Identify which cell holds the provided text, then report its [X, Y] central coordinate. 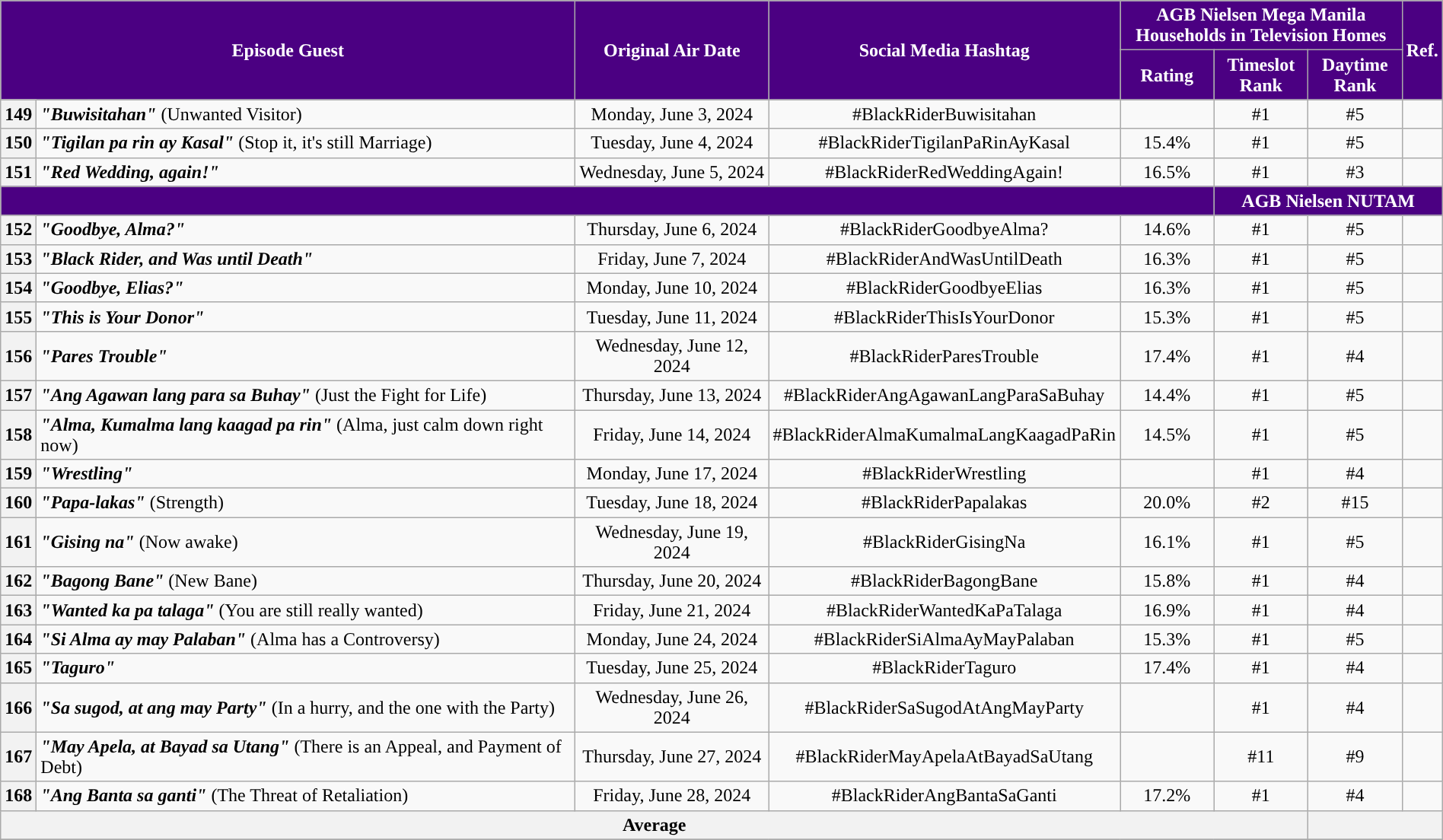
Friday, June 21, 2024 [672, 610]
Thursday, June 27, 2024 [672, 756]
#BlackRiderRedWeddingAgain! [944, 172]
Wednesday, June 26, 2024 [672, 708]
Tuesday, June 4, 2024 [672, 143]
160 [18, 503]
#BlackRiderTaguro [944, 668]
161 [18, 542]
166 [18, 708]
167 [18, 756]
156 [18, 356]
#BlackRiderAndWasUntilDeath [944, 259]
"Red Wedding, again!" [306, 172]
#BlackRiderPapalakas [944, 503]
153 [18, 259]
"Sa sugod, at ang may Party" (In a hurry, and the one with the Party) [306, 708]
15.4% [1167, 143]
Episode Guest [288, 50]
AGB Nielsen Mega Manila Households in Television Homes [1262, 26]
Thursday, June 13, 2024 [672, 395]
Timeslot Rank [1261, 75]
Tuesday, June 25, 2024 [672, 668]
17.2% [1167, 796]
#3 [1355, 172]
150 [18, 143]
#BlackRiderGoodbyeElias [944, 288]
"Gising na" (Now awake) [306, 542]
Friday, June 7, 2024 [672, 259]
159 [18, 474]
#BlackRiderAngBantaSaGanti [944, 796]
Original Air Date [672, 50]
15.8% [1167, 581]
16.1% [1167, 542]
#BlackRiderBuwisitahan [944, 114]
Friday, June 14, 2024 [672, 434]
152 [18, 230]
Friday, June 28, 2024 [672, 796]
#BlackRiderGoodbyeAlma? [944, 230]
#11 [1261, 756]
157 [18, 395]
Monday, June 17, 2024 [672, 474]
#15 [1355, 503]
Rating [1167, 75]
#BlackRiderMayApelaAtBayadSaUtang [944, 756]
Wednesday, June 12, 2024 [672, 356]
"Wrestling" [306, 474]
#BlackRiderSaSugodAtAngMayParty [944, 708]
165 [18, 668]
#BlackRiderThisIsYourDonor [944, 317]
158 [18, 434]
"Goodbye, Elias?" [306, 288]
163 [18, 610]
"May Apela, at Bayad sa Utang" (There is an Appeal, and Payment of Debt) [306, 756]
"Ang Agawan lang para sa Buhay" (Just the Fight for Life) [306, 395]
#BlackRiderBagongBane [944, 581]
#BlackRiderSiAlmaAyMayPalaban [944, 639]
"Ang Banta sa ganti" (The Threat of Retaliation) [306, 796]
"Taguro" [306, 668]
162 [18, 581]
164 [18, 639]
#BlackRiderParesTrouble [944, 356]
"Wanted ka pa talaga" (You are still really wanted) [306, 610]
14.5% [1167, 434]
#2 [1261, 503]
168 [18, 796]
Daytime Rank [1355, 75]
Social Media Hashtag [944, 50]
151 [18, 172]
"Black Rider, and Was until Death" [306, 259]
14.6% [1167, 230]
16.5% [1167, 172]
"Pares Trouble" [306, 356]
AGB Nielsen NUTAM [1328, 201]
"This is Your Donor" [306, 317]
Thursday, June 20, 2024 [672, 581]
#BlackRiderAlmaKumalmaLangKaagadPaRin [944, 434]
149 [18, 114]
Thursday, June 6, 2024 [672, 230]
"Si Alma ay may Palaban" (Alma has a Controversy) [306, 639]
"Tigilan pa rin ay Kasal" (Stop it, it's still Marriage) [306, 143]
Monday, June 24, 2024 [672, 639]
Tuesday, June 11, 2024 [672, 317]
#BlackRiderGisingNa [944, 542]
155 [18, 317]
Monday, June 10, 2024 [672, 288]
#BlackRiderAngAgawanLangParaSaBuhay [944, 395]
Wednesday, June 19, 2024 [672, 542]
"Buwisitahan" (Unwanted Visitor) [306, 114]
"Goodbye, Alma?" [306, 230]
"Bagong Bane" (New Bane) [306, 581]
16.9% [1167, 610]
"Alma, Kumalma lang kaagad pa rin" (Alma, just calm down right now) [306, 434]
Average [655, 825]
20.0% [1167, 503]
Monday, June 3, 2024 [672, 114]
154 [18, 288]
Ref. [1422, 50]
"Papa-lakas" (Strength) [306, 503]
14.4% [1167, 395]
#BlackRiderWantedKaPaTalaga [944, 610]
#BlackRiderWrestling [944, 474]
Tuesday, June 18, 2024 [672, 503]
Wednesday, June 5, 2024 [672, 172]
#BlackRiderTigilanPaRinAyKasal [944, 143]
#9 [1355, 756]
